Output the (X, Y) coordinate of the center of the cell containing the given text.  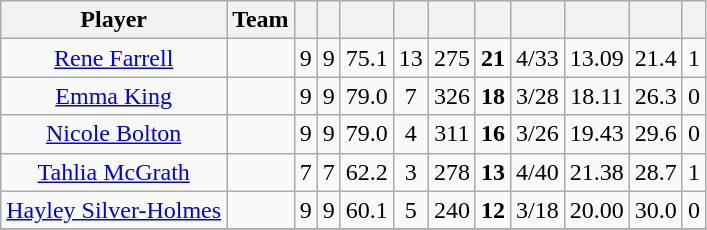
60.1 (366, 210)
4/40 (538, 172)
4/33 (538, 58)
26.3 (656, 96)
19.43 (596, 134)
Team (261, 20)
16 (492, 134)
21.4 (656, 58)
20.00 (596, 210)
Nicole Bolton (114, 134)
3/18 (538, 210)
3 (410, 172)
13.09 (596, 58)
Player (114, 20)
62.2 (366, 172)
18.11 (596, 96)
21.38 (596, 172)
5 (410, 210)
12 (492, 210)
21 (492, 58)
30.0 (656, 210)
Hayley Silver-Holmes (114, 210)
18 (492, 96)
275 (452, 58)
278 (452, 172)
3/26 (538, 134)
326 (452, 96)
Rene Farrell (114, 58)
28.7 (656, 172)
75.1 (366, 58)
Tahlia McGrath (114, 172)
Emma King (114, 96)
311 (452, 134)
240 (452, 210)
3/28 (538, 96)
4 (410, 134)
29.6 (656, 134)
